Search for the cell housing the specified text and yield its (X, Y) center coordinate. 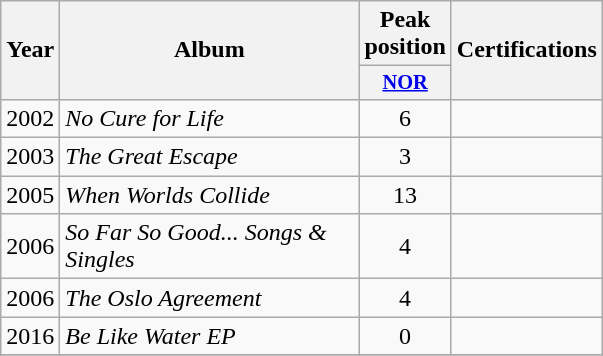
No Cure for Life (210, 118)
Certifications (526, 50)
2005 (30, 195)
6 (405, 118)
0 (405, 336)
NOR (405, 83)
The Great Escape (210, 157)
Album (210, 50)
Year (30, 50)
Peak position (405, 34)
When Worlds Collide (210, 195)
2003 (30, 157)
2016 (30, 336)
13 (405, 195)
Be Like Water EP (210, 336)
2002 (30, 118)
The Oslo Agreement (210, 298)
3 (405, 157)
So Far So Good... Songs & Singles (210, 246)
